Identify which cell holds the provided text, then report its (X, Y) central coordinate. 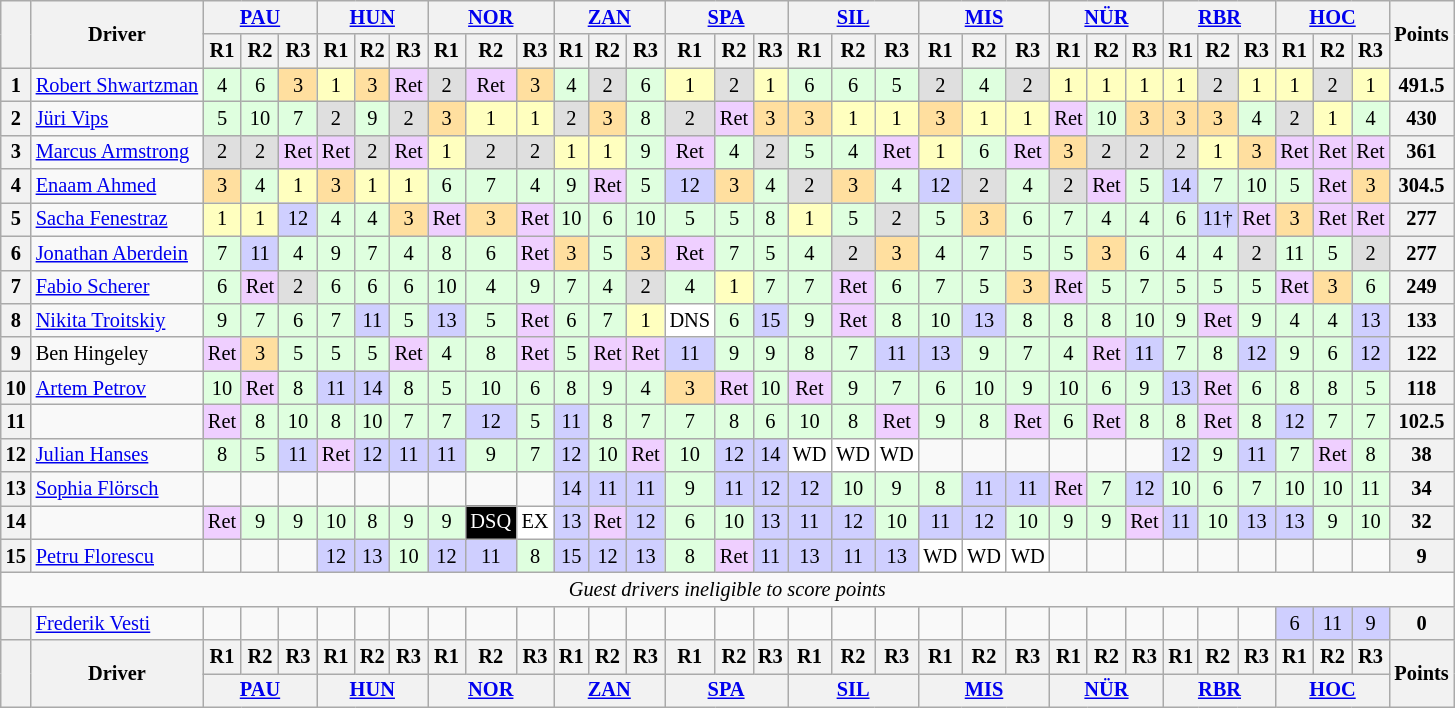
133 (1421, 320)
34 (1421, 489)
Enaam Ahmed (117, 186)
122 (1421, 354)
Sophia Flörsch (117, 489)
DSQ (491, 522)
118 (1421, 388)
0 (1421, 623)
38 (1421, 455)
Ben Hingeley (117, 354)
Sacha Fenestraz (117, 219)
Robert Shwartzman (117, 85)
Julian Hanses (117, 455)
Guest drivers ineligible to score points (728, 589)
Frederik Vesti (117, 623)
Jonathan Aberdein (117, 253)
Nikita Troitskiy (117, 320)
Fabio Scherer (117, 287)
361 (1421, 152)
Jüri Vips (117, 118)
EX (535, 522)
Petru Florescu (117, 556)
249 (1421, 287)
DNS (690, 320)
32 (1421, 522)
Artem Petrov (117, 388)
11† (1218, 219)
491.5 (1421, 85)
Marcus Armstrong (117, 152)
102.5 (1421, 421)
430 (1421, 118)
304.5 (1421, 186)
